Return (X, Y) of the center of cell containing provided text 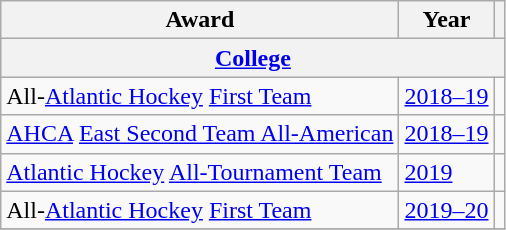
Award (200, 20)
2019 (446, 172)
College (253, 58)
2019–20 (446, 210)
Atlantic Hockey All-Tournament Team (200, 172)
Year (446, 20)
AHCA East Second Team All-American (200, 134)
